Provide the [X, Y] coordinate of the cell's center where the given text is located.  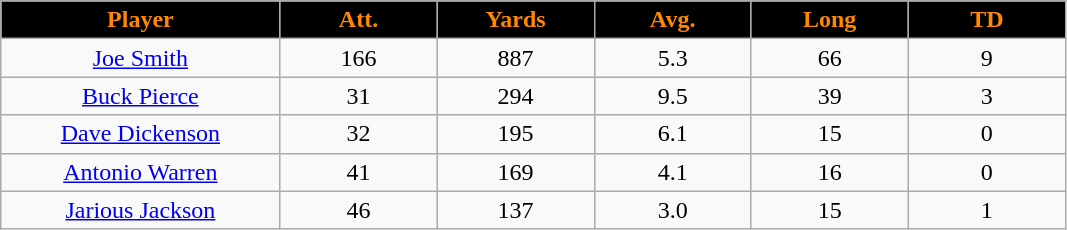
41 [358, 172]
32 [358, 134]
9.5 [672, 96]
166 [358, 58]
16 [830, 172]
887 [516, 58]
5.3 [672, 58]
Player [140, 20]
Yards [516, 20]
Jarious Jackson [140, 210]
39 [830, 96]
Avg. [672, 20]
Att. [358, 20]
TD [986, 20]
46 [358, 210]
195 [516, 134]
Buck Pierce [140, 96]
1 [986, 210]
9 [986, 58]
Long [830, 20]
31 [358, 96]
137 [516, 210]
4.1 [672, 172]
66 [830, 58]
6.1 [672, 134]
Joe Smith [140, 58]
Antonio Warren [140, 172]
Dave Dickenson [140, 134]
169 [516, 172]
294 [516, 96]
3.0 [672, 210]
3 [986, 96]
